Provide the (x, y) coordinate of the cell's center where the given text is located.  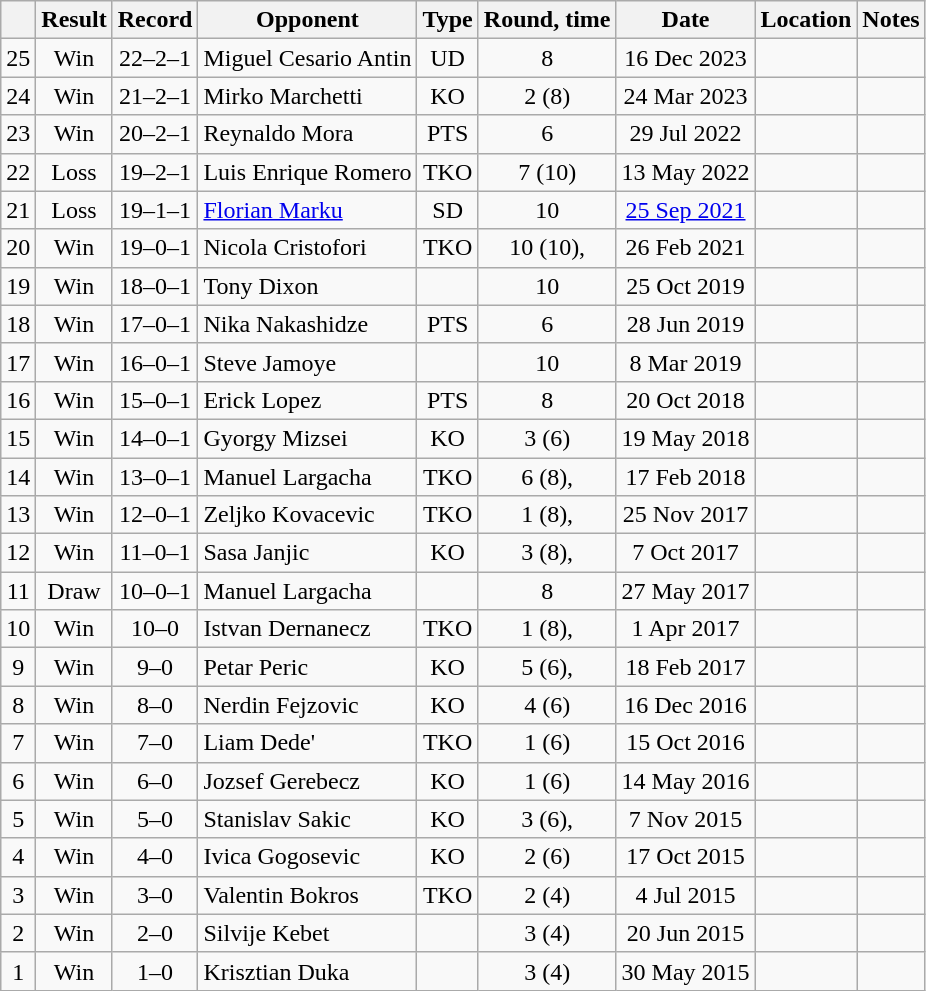
21 (18, 210)
15 Oct 2016 (686, 743)
6–0 (155, 781)
Liam Dede' (308, 743)
Tony Dixon (308, 286)
20 (18, 248)
20 Oct 2018 (686, 400)
Round, time (547, 20)
26 Feb 2021 (686, 248)
Miguel Cesario Antin (308, 58)
22 (18, 172)
Gyorgy Mizsei (308, 438)
15–0–1 (155, 400)
Istvan Dernanecz (308, 629)
17 (18, 362)
16 Dec 2023 (686, 58)
Nika Nakashidze (308, 324)
16 (18, 400)
9 (18, 667)
4 Jul 2015 (686, 895)
17 Feb 2018 (686, 477)
Luis Enrique Romero (308, 172)
29 Jul 2022 (686, 134)
17–0–1 (155, 324)
27 May 2017 (686, 591)
Steve Jamoye (308, 362)
9–0 (155, 667)
Opponent (308, 20)
Stanislav Sakic (308, 819)
12 (18, 553)
17 Oct 2015 (686, 857)
5–0 (155, 819)
SD (448, 210)
7–0 (155, 743)
14 May 2016 (686, 781)
8–0 (155, 705)
28 Jun 2019 (686, 324)
Ivica Gogosevic (308, 857)
18–0–1 (155, 286)
11–0–1 (155, 553)
Result (74, 20)
16–0–1 (155, 362)
Petar Peric (308, 667)
22–2–1 (155, 58)
18 Feb 2017 (686, 667)
10–0–1 (155, 591)
Draw (74, 591)
Nerdin Fejzovic (308, 705)
Record (155, 20)
4–0 (155, 857)
1 (18, 971)
Sasa Janjic (308, 553)
4 (6) (547, 705)
3 (6), (547, 819)
14 (18, 477)
2–0 (155, 933)
19 May 2018 (686, 438)
7 Nov 2015 (686, 819)
30 May 2015 (686, 971)
8 Mar 2019 (686, 362)
21–2–1 (155, 96)
4 (18, 857)
2 (8) (547, 96)
2 (18, 933)
Location (806, 20)
3 (18, 895)
24 (18, 96)
10–0 (155, 629)
19–0–1 (155, 248)
16 Dec 2016 (686, 705)
19–2–1 (155, 172)
Date (686, 20)
1 Apr 2017 (686, 629)
Florian Marku (308, 210)
5 (6), (547, 667)
25 Oct 2019 (686, 286)
19 (18, 286)
25 (18, 58)
24 Mar 2023 (686, 96)
20 Jun 2015 (686, 933)
Mirko Marchetti (308, 96)
7 (18, 743)
18 (18, 324)
Valentin Bokros (308, 895)
Zeljko Kovacevic (308, 515)
5 (18, 819)
15 (18, 438)
25 Nov 2017 (686, 515)
3 (8), (547, 553)
Reynaldo Mora (308, 134)
23 (18, 134)
2 (6) (547, 857)
25 Sep 2021 (686, 210)
Nicola Cristofori (308, 248)
19–1–1 (155, 210)
1–0 (155, 971)
14–0–1 (155, 438)
10 (10), (547, 248)
Jozsef Gerebecz (308, 781)
3 (6) (547, 438)
13 (18, 515)
Type (448, 20)
3–0 (155, 895)
20–2–1 (155, 134)
13 May 2022 (686, 172)
7 Oct 2017 (686, 553)
7 (10) (547, 172)
Krisztian Duka (308, 971)
6 (8), (547, 477)
11 (18, 591)
2 (4) (547, 895)
12–0–1 (155, 515)
Notes (891, 20)
Silvije Kebet (308, 933)
13–0–1 (155, 477)
UD (448, 58)
Erick Lopez (308, 400)
